Scan for the cell matching the given text and deliver its (x, y) coordinate at center. 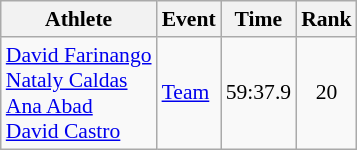
Athlete (79, 19)
Event (189, 19)
Team (189, 93)
20 (326, 93)
Time (258, 19)
59:37.9 (258, 93)
David FarinangoNataly CaldasAna AbadDavid Castro (79, 93)
Rank (326, 19)
